Find where the given text appears and provide that cell's center as (X, Y) coordinate. 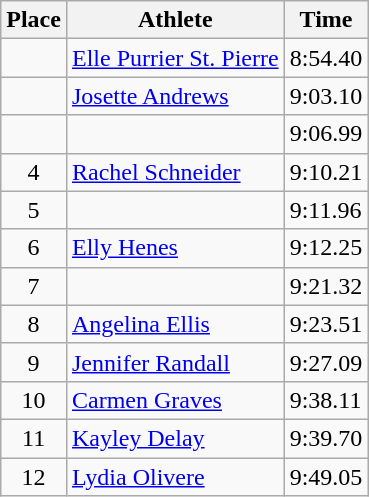
8:54.40 (326, 58)
9 (34, 362)
9:10.21 (326, 172)
4 (34, 172)
12 (34, 477)
Jennifer Randall (175, 362)
9:12.25 (326, 248)
9:49.05 (326, 477)
7 (34, 286)
Rachel Schneider (175, 172)
Josette Andrews (175, 96)
9:21.32 (326, 286)
9:27.09 (326, 362)
6 (34, 248)
8 (34, 324)
9:03.10 (326, 96)
Athlete (175, 20)
Time (326, 20)
Place (34, 20)
Elly Henes (175, 248)
Kayley Delay (175, 438)
5 (34, 210)
10 (34, 400)
9:11.96 (326, 210)
11 (34, 438)
Lydia Olivere (175, 477)
9:39.70 (326, 438)
Angelina Ellis (175, 324)
Elle Purrier St. Pierre (175, 58)
Carmen Graves (175, 400)
9:23.51 (326, 324)
9:38.11 (326, 400)
9:06.99 (326, 134)
